Scan for the cell matching the given text and deliver its (x, y) coordinate at center. 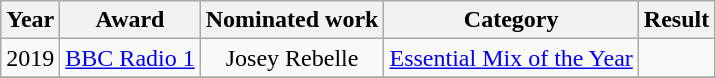
Category (511, 20)
2019 (30, 58)
Essential Mix of the Year (511, 58)
Nominated work (292, 20)
BBC Radio 1 (130, 58)
Year (30, 20)
Award (130, 20)
Result (676, 20)
Josey Rebelle (292, 58)
